From the cell containing the given text, extract its center point as (X, Y) coordinate. 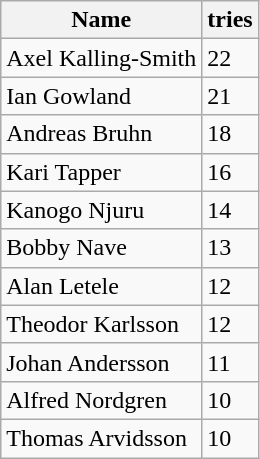
Bobby Nave (102, 248)
Andreas Bruhn (102, 134)
Kari Tapper (102, 172)
Johan Andersson (102, 362)
13 (230, 248)
Name (102, 20)
11 (230, 362)
Axel Kalling-Smith (102, 58)
14 (230, 210)
Ian Gowland (102, 96)
Kanogo Njuru (102, 210)
Thomas Arvidsson (102, 438)
18 (230, 134)
22 (230, 58)
21 (230, 96)
16 (230, 172)
Theodor Karlsson (102, 324)
Alfred Nordgren (102, 400)
Alan Letele (102, 286)
tries (230, 20)
